For the text-containing cell, return its midpoint in [X, Y] coordinate format. 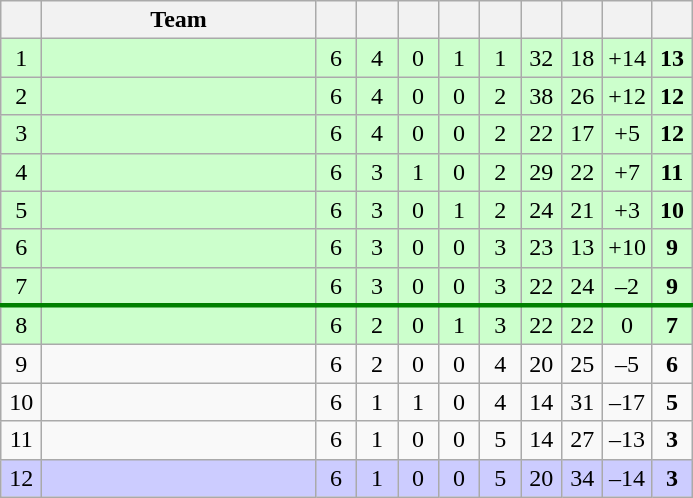
–2 [628, 286]
Team [179, 20]
17 [582, 134]
+7 [628, 172]
31 [582, 402]
26 [582, 96]
25 [582, 364]
23 [542, 248]
34 [582, 478]
–13 [628, 440]
+10 [628, 248]
32 [542, 58]
–5 [628, 364]
8 [22, 325]
–14 [628, 478]
38 [542, 96]
+14 [628, 58]
29 [542, 172]
27 [582, 440]
+3 [628, 210]
–17 [628, 402]
+12 [628, 96]
18 [582, 58]
+5 [628, 134]
21 [582, 210]
